Determine the [X, Y] coordinate at the center of the cell enclosing the given text.  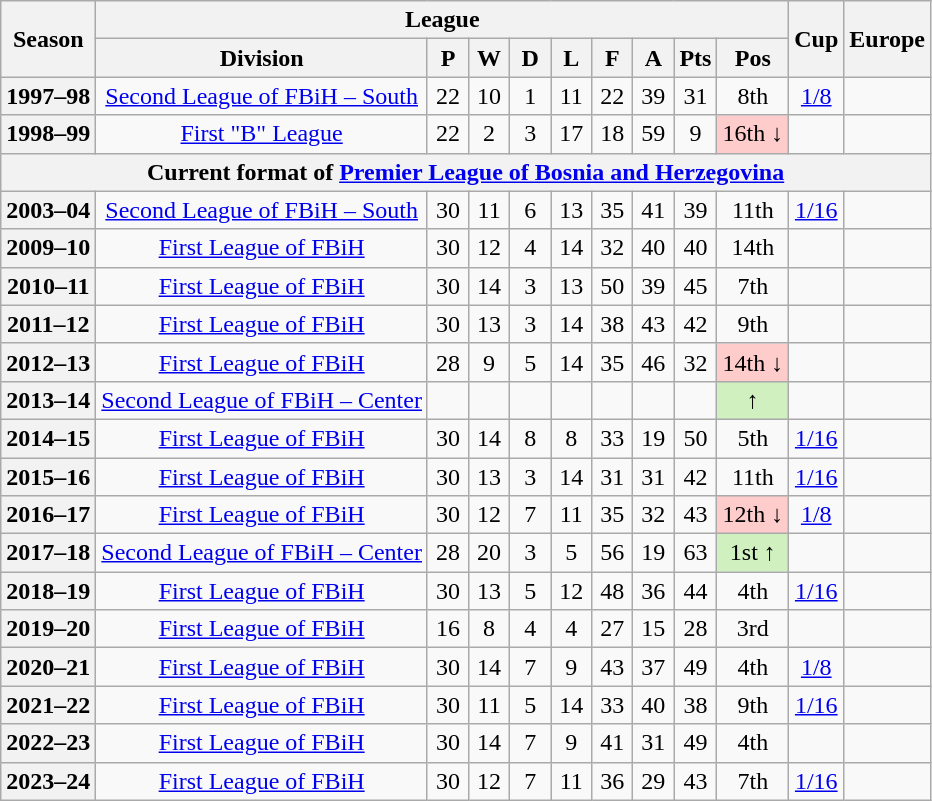
Current format of Premier League of Bosnia and Herzegovina [466, 172]
First "B" League [262, 134]
27 [612, 629]
1st ↑ [753, 553]
Pts [696, 58]
D [530, 58]
37 [654, 667]
W [490, 58]
F [612, 58]
18 [612, 134]
P [448, 58]
2015–16 [48, 477]
2021–22 [48, 705]
2003–04 [48, 210]
2016–17 [48, 515]
1997–98 [48, 96]
Cup [816, 39]
2013–14 [48, 400]
2020–21 [48, 667]
Pos [753, 58]
League [442, 20]
2014–15 [48, 438]
2022–23 [48, 743]
16th ↓ [753, 134]
1 [530, 96]
2010–11 [48, 286]
59 [654, 134]
2019–20 [48, 629]
2011–12 [48, 324]
5th [753, 438]
44 [696, 591]
3rd [753, 629]
2023–24 [48, 781]
46 [654, 362]
16 [448, 629]
Division [262, 58]
29 [654, 781]
14th [753, 248]
15 [654, 629]
8th [753, 96]
2009–10 [48, 248]
2012–13 [48, 362]
2018–19 [48, 591]
14th ↓ [753, 362]
45 [696, 286]
63 [696, 553]
1998–99 [48, 134]
↑ [753, 400]
10 [490, 96]
20 [490, 553]
2 [490, 134]
Season [48, 39]
6 [530, 210]
56 [612, 553]
48 [612, 591]
A [654, 58]
L [572, 58]
17 [572, 134]
Europe [888, 39]
12th ↓ [753, 515]
2017–18 [48, 553]
